Find where the given text appears and provide that cell's center as (x, y) coordinate. 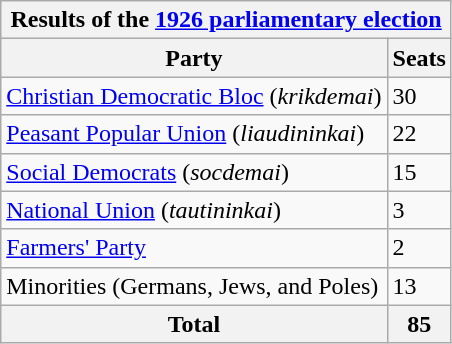
Farmers' Party (194, 248)
Social Democrats (socdemai) (194, 172)
13 (419, 286)
Results of the 1926 parliamentary election (226, 20)
3 (419, 210)
Christian Democratic Bloc (krikdemai) (194, 96)
Minorities (Germans, Jews, and Poles) (194, 286)
National Union (tautininkai) (194, 210)
2 (419, 248)
85 (419, 324)
Total (194, 324)
15 (419, 172)
30 (419, 96)
22 (419, 134)
Seats (419, 58)
Party (194, 58)
Peasant Popular Union (liaudininkai) (194, 134)
